Output the [X, Y] coordinate of the center of the cell containing the given text.  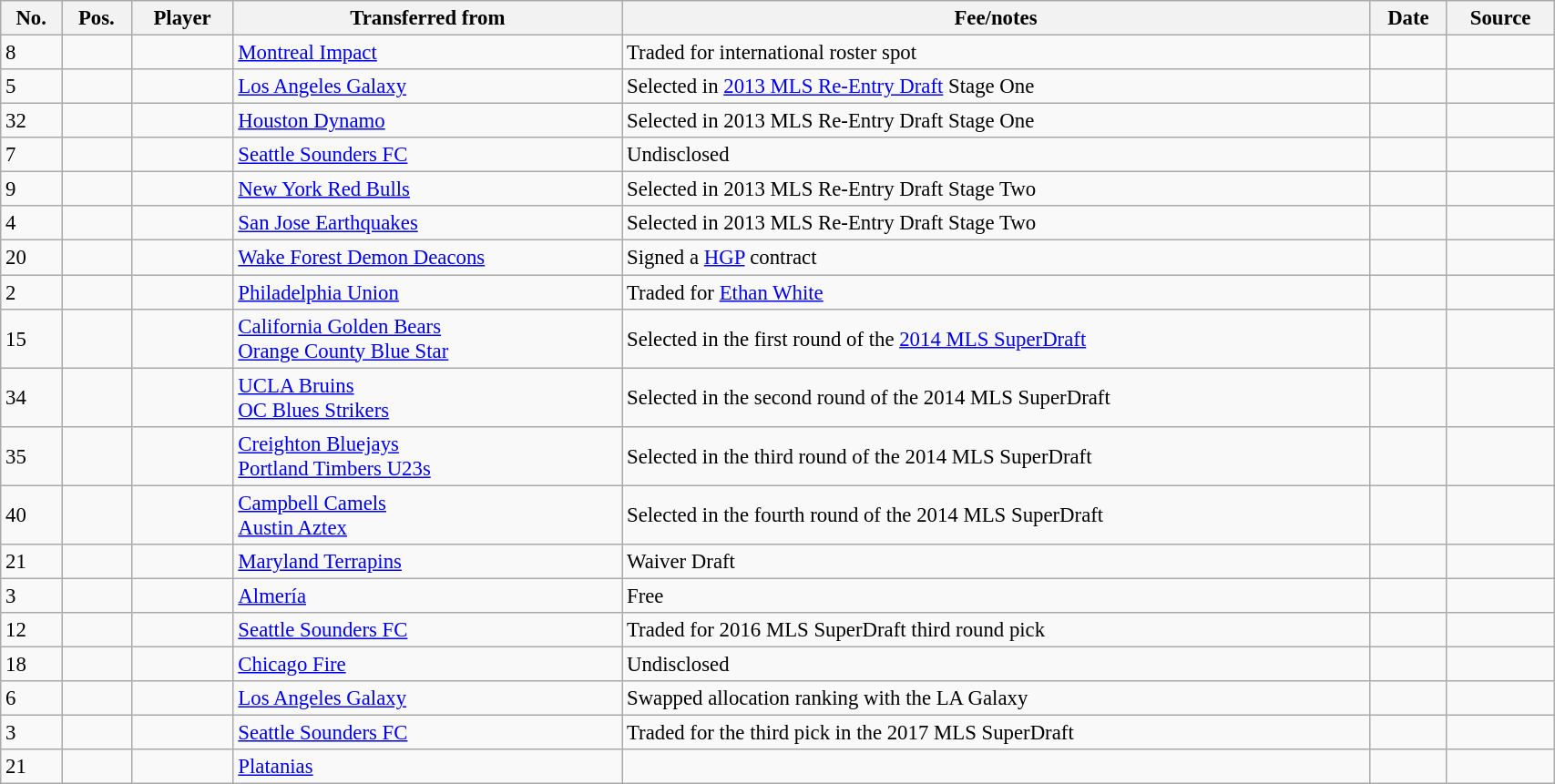
Selected in the first round of the 2014 MLS SuperDraft [997, 339]
15 [31, 339]
4 [31, 223]
Wake Forest Demon Deacons [428, 258]
Free [997, 596]
2 [31, 292]
Selected in the second round of the 2014 MLS SuperDraft [997, 397]
40 [31, 515]
Pos. [97, 18]
San Jose Earthquakes [428, 223]
New York Red Bulls [428, 189]
Houston Dynamo [428, 121]
18 [31, 664]
Almería [428, 596]
Source [1499, 18]
Philadelphia Union [428, 292]
Transferred from [428, 18]
5 [31, 87]
Chicago Fire [428, 664]
Campbell Camels Austin Aztex [428, 515]
8 [31, 53]
No. [31, 18]
6 [31, 698]
Platanias [428, 767]
Traded for 2016 MLS SuperDraft third round pick [997, 630]
35 [31, 455]
Creighton Bluejays Portland Timbers U23s [428, 455]
Date [1408, 18]
Waiver Draft [997, 562]
20 [31, 258]
Swapped allocation ranking with the LA Galaxy [997, 698]
9 [31, 189]
Selected in the fourth round of the 2014 MLS SuperDraft [997, 515]
California Golden Bears Orange County Blue Star [428, 339]
Selected in the third round of the 2014 MLS SuperDraft [997, 455]
Traded for Ethan White [997, 292]
Montreal Impact [428, 53]
Maryland Terrapins [428, 562]
7 [31, 155]
12 [31, 630]
Traded for international roster spot [997, 53]
Traded for the third pick in the 2017 MLS SuperDraft [997, 733]
Signed a HGP contract [997, 258]
Player [182, 18]
Fee/notes [997, 18]
32 [31, 121]
UCLA Bruins OC Blues Strikers [428, 397]
34 [31, 397]
